Detect which cell encompasses the target text, then output its [x, y] center coordinate. 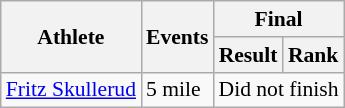
Rank [314, 55]
Events [177, 36]
Result [248, 55]
5 mile [177, 90]
Fritz Skullerud [71, 90]
Final [278, 19]
Did not finish [278, 90]
Athlete [71, 36]
